Scan for the cell matching the given text and deliver its [X, Y] coordinate at center. 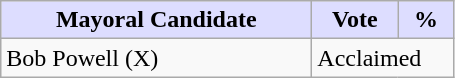
Mayoral Candidate [156, 20]
Acclaimed [383, 58]
% [426, 20]
Vote [355, 20]
Bob Powell (X) [156, 58]
